Output the (X, Y) coordinate of the center of the cell containing the given text.  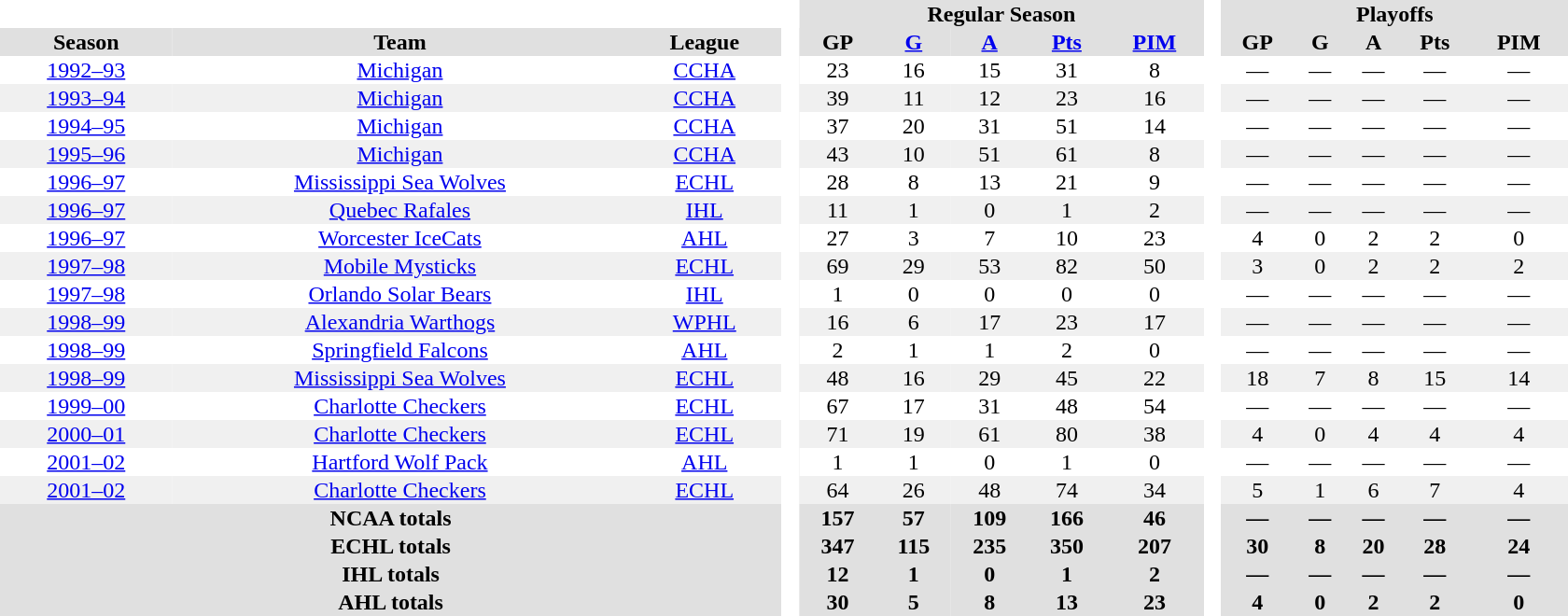
38 (1154, 434)
80 (1068, 434)
1994–95 (86, 126)
IHL totals (390, 574)
82 (1068, 266)
1999–00 (86, 406)
18 (1258, 378)
1993–94 (86, 98)
Springfield Falcons (400, 350)
27 (838, 238)
166 (1068, 518)
24 (1519, 546)
Season (86, 42)
Regular Season (1001, 14)
Worcester IceCats (400, 238)
Hartford Wolf Pack (400, 462)
207 (1154, 546)
22 (1154, 378)
37 (838, 126)
Playoffs (1394, 14)
Alexandria Warthogs (400, 322)
53 (989, 266)
NCAA totals (390, 518)
45 (1068, 378)
39 (838, 98)
34 (1154, 490)
1995–96 (86, 154)
64 (838, 490)
Mobile Mysticks (400, 266)
ECHL totals (390, 546)
9 (1154, 182)
157 (838, 518)
League (704, 42)
46 (1154, 518)
2000–01 (86, 434)
67 (838, 406)
26 (914, 490)
21 (1068, 182)
350 (1068, 546)
43 (838, 154)
109 (989, 518)
347 (838, 546)
WPHL (704, 322)
235 (989, 546)
19 (914, 434)
74 (1068, 490)
69 (838, 266)
57 (914, 518)
AHL totals (390, 602)
54 (1154, 406)
Team (400, 42)
115 (914, 546)
Quebec Rafales (400, 210)
1992–93 (86, 70)
50 (1154, 266)
Orlando Solar Bears (400, 294)
71 (838, 434)
